Determine the [X, Y] coordinate at the center of the cell enclosing the given text.  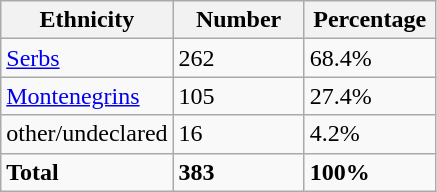
16 [238, 134]
27.4% [370, 96]
105 [238, 96]
other/undeclared [87, 134]
100% [370, 172]
383 [238, 172]
262 [238, 58]
Number [238, 20]
Serbs [87, 58]
Ethnicity [87, 20]
4.2% [370, 134]
68.4% [370, 58]
Montenegrins [87, 96]
Total [87, 172]
Percentage [370, 20]
